Capture the cell that displays the provided text and extract its [X, Y] central coordinate. 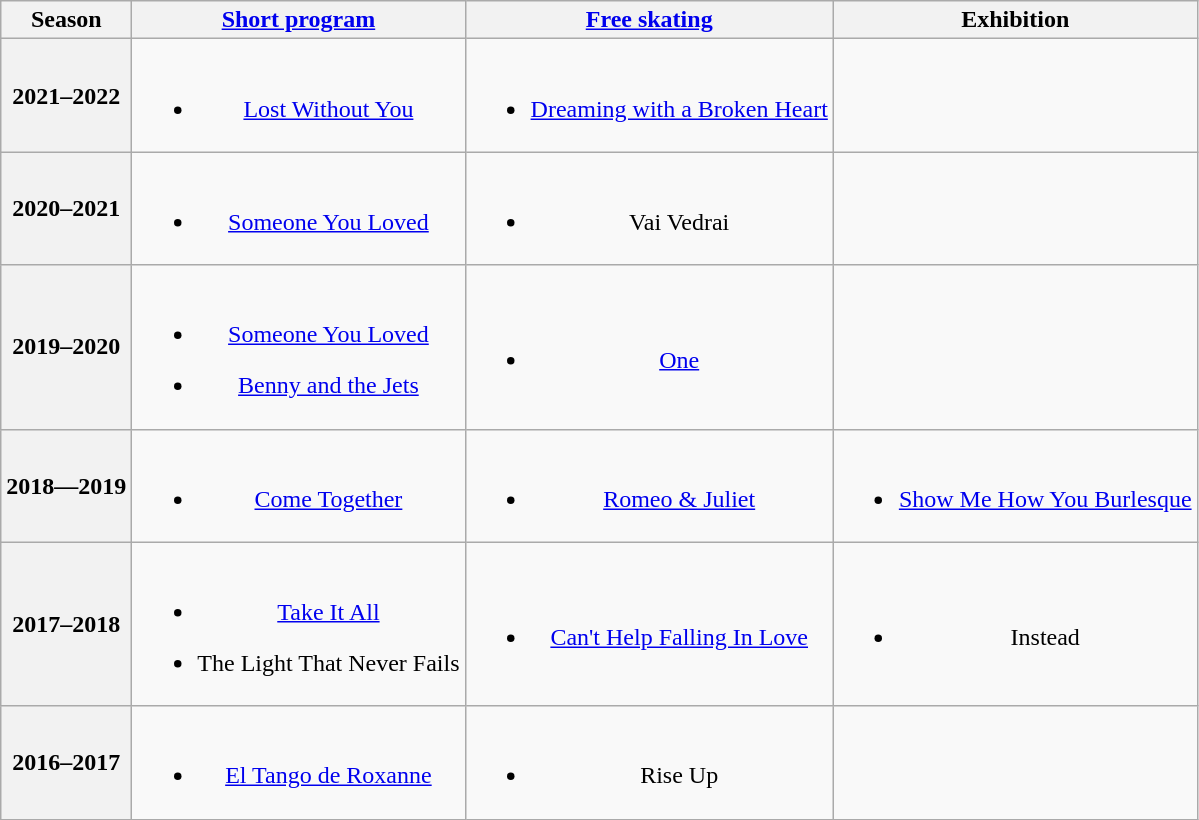
Someone You Loved [298, 208]
Lost Without You [298, 96]
Rise Up [649, 762]
Show Me How You Burlesque [1015, 486]
Take It All The Light That Never Fails [298, 624]
Instead [1015, 624]
2016–2017 [66, 762]
2018—2019 [66, 486]
Short program [298, 20]
Vai Vedrai [649, 208]
Come Together [298, 486]
Dreaming with a Broken Heart [649, 96]
Can't Help Falling In Love [649, 624]
Season [66, 20]
Exhibition [1015, 20]
El Tango de Roxanne [298, 762]
Romeo & Juliet [649, 486]
2021–2022 [66, 96]
2020–2021 [66, 208]
One [649, 347]
Free skating [649, 20]
2017–2018 [66, 624]
Someone You Loved Benny and the Jets [298, 347]
2019–2020 [66, 347]
